From the cell containing the given text, extract its center point as (X, Y) coordinate. 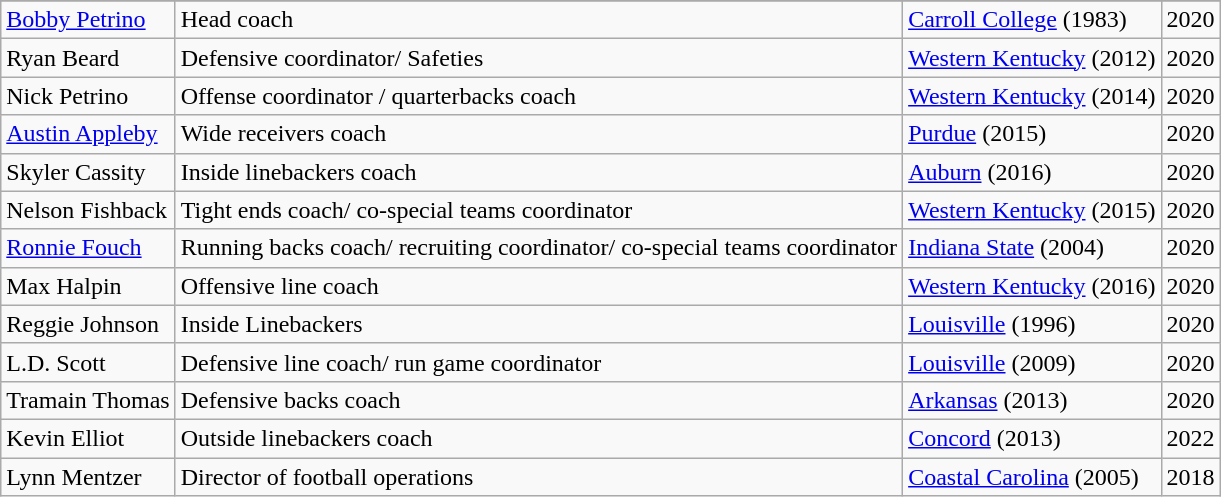
2018 (1190, 477)
Carroll College (1983) (1032, 20)
Reggie Johnson (88, 324)
L.D. Scott (88, 362)
Western Kentucky (2014) (1032, 96)
2022 (1190, 438)
Nelson Fishback (88, 210)
Wide receivers coach (538, 134)
Offense coordinator / quarterbacks coach (538, 96)
Max Halpin (88, 286)
Tramain Thomas (88, 400)
Purdue (2015) (1032, 134)
Western Kentucky (2015) (1032, 210)
Louisville (1996) (1032, 324)
Auburn (2016) (1032, 172)
Defensive line coach/ run game coordinator (538, 362)
Arkansas (2013) (1032, 400)
Indiana State (2004) (1032, 248)
Ryan Beard (88, 58)
Austin Appleby (88, 134)
Nick Petrino (88, 96)
Head coach (538, 20)
Skyler Cassity (88, 172)
Defensive backs coach (538, 400)
Running backs coach/ recruiting coordinator/ co-special teams coordinator (538, 248)
Concord (2013) (1032, 438)
Inside Linebackers (538, 324)
Defensive coordinator/ Safeties (538, 58)
Director of football operations (538, 477)
Inside linebackers coach (538, 172)
Offensive line coach (538, 286)
Bobby Petrino (88, 20)
Kevin Elliot (88, 438)
Ronnie Fouch (88, 248)
Western Kentucky (2012) (1032, 58)
Western Kentucky (2016) (1032, 286)
Louisville (2009) (1032, 362)
Coastal Carolina (2005) (1032, 477)
Tight ends coach/ co-special teams coordinator (538, 210)
Outside linebackers coach (538, 438)
Lynn Mentzer (88, 477)
